Scan for the cell matching the given text and deliver its (x, y) coordinate at center. 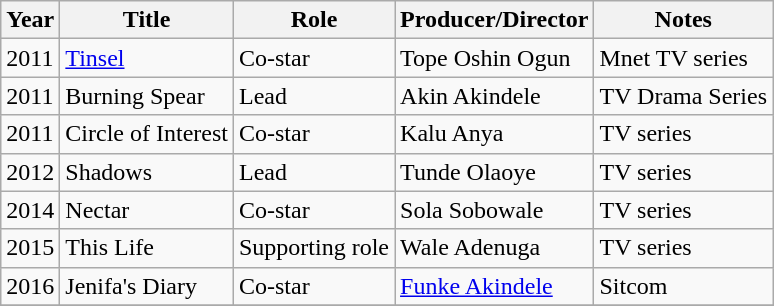
Tope Oshin Ogun (494, 58)
Tunde Olaoye (494, 172)
2012 (30, 172)
Nectar (147, 210)
Mnet TV series (684, 58)
Supporting role (314, 248)
Kalu Anya (494, 134)
2015 (30, 248)
Wale Adenuga (494, 248)
2016 (30, 286)
Shadows (147, 172)
Role (314, 20)
Akin Akindele (494, 96)
Title (147, 20)
Funke Akindele (494, 286)
Sola Sobowale (494, 210)
Year (30, 20)
Sitcom (684, 286)
Tinsel (147, 58)
Circle of Interest (147, 134)
This Life (147, 248)
Producer/Director (494, 20)
Notes (684, 20)
Jenifa's Diary (147, 286)
TV Drama Series (684, 96)
2014 (30, 210)
Burning Spear (147, 96)
